Capture the cell that displays the provided text and extract its [X, Y] central coordinate. 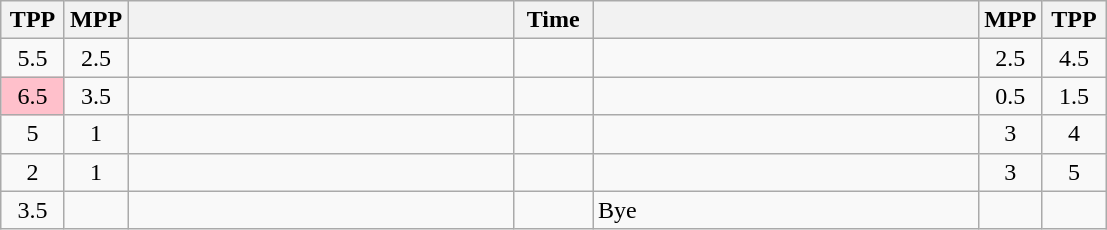
0.5 [1011, 96]
2 [33, 172]
5.5 [33, 58]
4.5 [1074, 58]
Time [554, 20]
1.5 [1074, 96]
6.5 [33, 96]
Bye [785, 210]
4 [1074, 134]
